Provide the (x, y) coordinate of the cell's center where the given text is located.  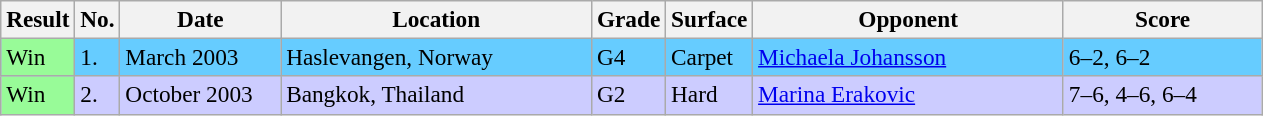
Bangkok, Thailand (436, 95)
6–2, 6–2 (1162, 57)
October 2003 (200, 95)
No. (98, 19)
Marina Erakovic (908, 95)
Result (38, 19)
2. (98, 95)
March 2003 (200, 57)
Surface (710, 19)
Haslevangen, Norway (436, 57)
Carpet (710, 57)
G4 (629, 57)
Score (1162, 19)
7–6, 4–6, 6–4 (1162, 95)
G2 (629, 95)
Location (436, 19)
Opponent (908, 19)
Grade (629, 19)
Date (200, 19)
1. (98, 57)
Michaela Johansson (908, 57)
Hard (710, 95)
